Provide the (X, Y) coordinate of the cell's center where the given text is located.  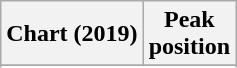
Chart (2019) (72, 34)
Peakposition (189, 34)
